Extract the [X, Y] coordinate from the center of the cell holding the provided text.  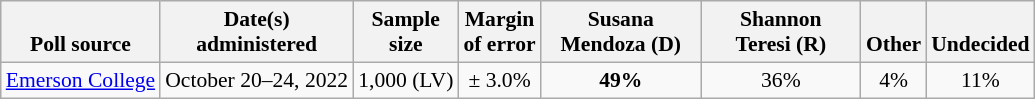
Date(s)administered [256, 32]
Other [894, 32]
SusanaMendoza (D) [621, 32]
Poll source [80, 32]
± 3.0% [499, 80]
Undecided [980, 32]
ShannonTeresi (R) [781, 32]
4% [894, 80]
11% [980, 80]
Samplesize [406, 32]
36% [781, 80]
1,000 (LV) [406, 80]
Marginof error [499, 32]
Emerson College [80, 80]
October 20–24, 2022 [256, 80]
49% [621, 80]
